From the cell containing the given text, extract its center point as [X, Y] coordinate. 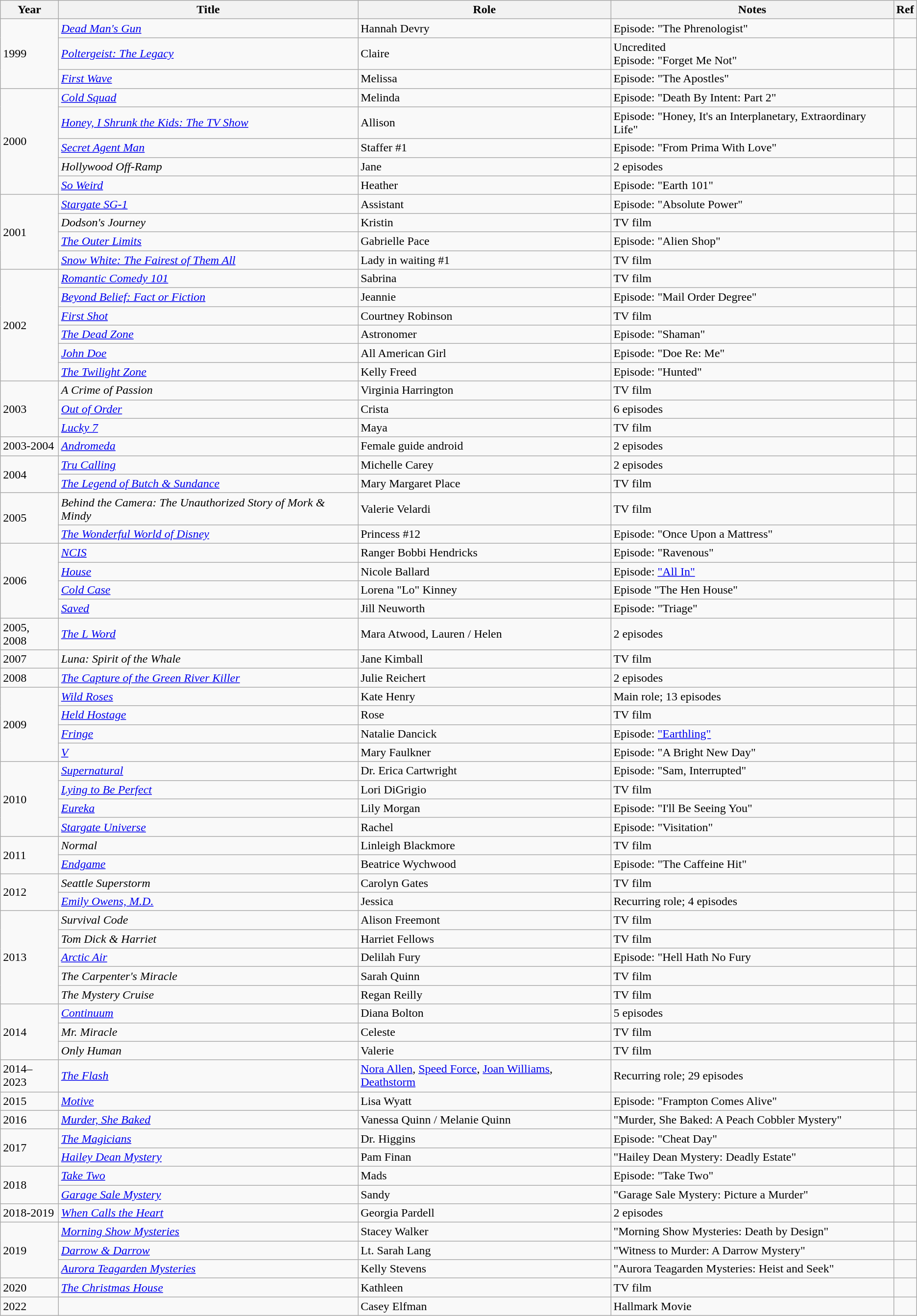
2014–2023 [29, 1076]
5 episodes [752, 1013]
Episode: "Once Upon a Mattress" [752, 534]
The Legend of Butch & Sundance [208, 483]
Episode: "Hell Hath No Fury [752, 957]
Dr. Higgins [484, 1138]
Hailey Dean Mystery [208, 1157]
Poltergeist: The Legacy [208, 54]
Female guide android [484, 446]
The Capture of the Green River Killer [208, 678]
Lying to Be Perfect [208, 790]
The Carpenter's Miracle [208, 976]
2003-2004 [29, 446]
2008 [29, 678]
Episode: "Alien Shop" [752, 241]
UncreditedEpisode: "Forget Me Not" [752, 54]
Alison Freemont [484, 920]
2018 [29, 1185]
Maya [484, 428]
When Calls the Heart [208, 1213]
Darrow & Darrow [208, 1250]
1999 [29, 54]
2005, 2008 [29, 634]
Episode: "The Phrenologist" [752, 28]
The Wonderful World of Disney [208, 534]
Take Two [208, 1175]
The Dead Zone [208, 335]
"Aurora Teagarden Mysteries: Heist and Seek" [752, 1269]
2004 [29, 474]
Episode: "From Prima With Love" [752, 148]
Normal [208, 845]
Kristin [484, 222]
Only Human [208, 1051]
Kelly Stevens [484, 1269]
Lisa Wyatt [484, 1101]
Sandy [484, 1195]
Continuum [208, 1013]
Episode: "Absolute Power" [752, 204]
Stargate Universe [208, 827]
"Morning Show Mysteries: Death by Design" [752, 1232]
Secret Agent Man [208, 148]
Honey, I Shrunk the Kids: The TV Show [208, 122]
Stargate SG-1 [208, 204]
2014 [29, 1032]
2001 [29, 232]
Natalie Dancick [484, 734]
Episode: "All In" [752, 572]
Episode "The Hen House" [752, 590]
Supernatural [208, 771]
Crista [484, 409]
Title [208, 10]
Cold Case [208, 590]
Gabrielle Pace [484, 241]
Episode: "Doe Re: Me" [752, 353]
Celeste [484, 1032]
2015 [29, 1101]
Wild Roses [208, 696]
2006 [29, 580]
Motive [208, 1101]
Episode: "A Bright New Day" [752, 752]
House [208, 572]
Sarah Quinn [484, 976]
Jane Kimball [484, 659]
Episode: "Frampton Comes Alive" [752, 1101]
6 episodes [752, 409]
Ref [905, 10]
Ranger Bobbi Hendricks [484, 552]
Year [29, 10]
Hollywood Off-Ramp [208, 167]
Lorena "Lo" Kinney [484, 590]
Dead Man's Gun [208, 28]
Episode: "Ravenous" [752, 552]
Held Hostage [208, 715]
Murder, She Baked [208, 1120]
Episode: "Take Two" [752, 1175]
Lady in waiting #1 [484, 260]
Dodson's Journey [208, 222]
V [208, 752]
Episode: "Earthling" [752, 734]
First Wave [208, 79]
A Crime of Passion [208, 390]
Jeannie [484, 297]
Nicole Ballard [484, 572]
2011 [29, 855]
Linleigh Blackmore [484, 845]
Melinda [484, 97]
Episode: "Mail Order Degree" [752, 297]
Episode: "Honey, It's an Interplanetary, Extraordinary Life" [752, 122]
2020 [29, 1288]
Romantic Comedy 101 [208, 279]
Notes [752, 10]
Vanessa Quinn / Melanie Quinn [484, 1120]
Melissa [484, 79]
Role [484, 10]
Episode: "Triage" [752, 609]
Morning Show Mysteries [208, 1232]
Harriet Fellows [484, 939]
NCIS [208, 552]
Casey Elfman [484, 1306]
Aurora Teagarden Mysteries [208, 1269]
The Outer Limits [208, 241]
Beatrice Wychwood [484, 864]
2013 [29, 957]
The Magicians [208, 1138]
Luna: Spirit of the Whale [208, 659]
2019 [29, 1250]
Lt. Sarah Lang [484, 1250]
Main role; 13 episodes [752, 696]
Kathleen [484, 1288]
2010 [29, 799]
Heather [484, 185]
Kelly Freed [484, 372]
Virginia Harrington [484, 390]
Episode: "Hunted" [752, 372]
Mara Atwood, Lauren / Helen [484, 634]
2007 [29, 659]
Julie Reichert [484, 678]
Carolyn Gates [484, 883]
Mary Margaret Place [484, 483]
Claire [484, 54]
Arctic Air [208, 957]
"Garage Sale Mystery: Picture a Murder" [752, 1195]
2003 [29, 409]
Behind the Camera: The Unauthorized Story of Mork & Mindy [208, 508]
Rachel [484, 827]
"Murder, She Baked: A Peach Cobbler Mystery" [752, 1120]
Episode: "Sam, Interrupted" [752, 771]
Episode: "Death By Intent: Part 2" [752, 97]
Emily Owens, M.D. [208, 902]
Nora Allen, Speed Force, Joan Williams, Deathstorm [484, 1076]
2012 [29, 892]
Eureka [208, 808]
Out of Order [208, 409]
Staffer #1 [484, 148]
Tom Dick & Harriet [208, 939]
Regan Reilly [484, 995]
Survival Code [208, 920]
Valerie Velardi [484, 508]
2017 [29, 1148]
Recurring role; 4 episodes [752, 902]
Kate Henry [484, 696]
2000 [29, 141]
The Mystery Cruise [208, 995]
Lily Morgan [484, 808]
Cold Squad [208, 97]
Princess #12 [484, 534]
Fringe [208, 734]
John Doe [208, 353]
So Weird [208, 185]
First Shot [208, 316]
Episode: "Visitation" [752, 827]
Endgame [208, 864]
Mads [484, 1175]
The Christmas House [208, 1288]
2018-2019 [29, 1213]
Lucky 7 [208, 428]
Episode: "Shaman" [752, 335]
Delilah Fury [484, 957]
Seattle Superstorm [208, 883]
"Witness to Murder: A Darrow Mystery" [752, 1250]
Astronomer [484, 335]
Recurring role; 29 episodes [752, 1076]
All American Girl [484, 353]
Jill Neuworth [484, 609]
2009 [29, 724]
Dr. Erica Cartwright [484, 771]
The L Word [208, 634]
Jane [484, 167]
Garage Sale Mystery [208, 1195]
Diana Bolton [484, 1013]
2016 [29, 1120]
Episode: "The Apostles" [752, 79]
Michelle Carey [484, 465]
Saved [208, 609]
"Hailey Dean Mystery: Deadly Estate" [752, 1157]
Mary Faulkner [484, 752]
Episode: "I'll Be Seeing You" [752, 808]
Tru Calling [208, 465]
Beyond Belief: Fact or Fiction [208, 297]
Courtney Robinson [484, 316]
2002 [29, 325]
Hannah Devry [484, 28]
Valerie [484, 1051]
The Twilight Zone [208, 372]
Rose [484, 715]
Georgia Pardell [484, 1213]
2005 [29, 518]
Episode: "Cheat Day" [752, 1138]
The Flash [208, 1076]
Stacey Walker [484, 1232]
Snow White: The Fairest of Them All [208, 260]
Pam Finan [484, 1157]
Andromeda [208, 446]
Jessica [484, 902]
Hallmark Movie [752, 1306]
Lori DiGrigio [484, 790]
Mr. Miracle [208, 1032]
Assistant [484, 204]
Episode: "Earth 101" [752, 185]
Episode: "The Caffeine Hit" [752, 864]
2022 [29, 1306]
Allison [484, 122]
Sabrina [484, 279]
